Capture the cell that displays the provided text and extract its (x, y) central coordinate. 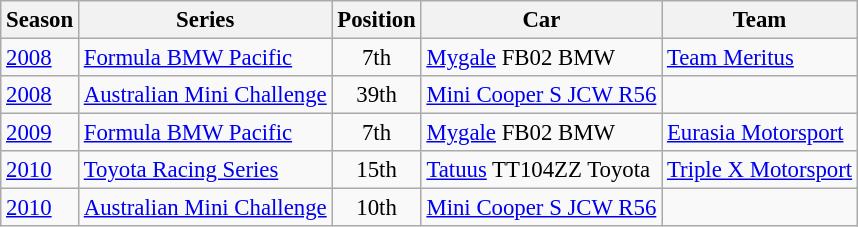
Season (40, 20)
2009 (40, 133)
Position (376, 20)
Triple X Motorsport (760, 170)
Series (205, 20)
Toyota Racing Series (205, 170)
10th (376, 208)
Tatuus TT104ZZ Toyota (542, 170)
39th (376, 95)
Eurasia Motorsport (760, 133)
Team (760, 20)
15th (376, 170)
Team Meritus (760, 58)
Car (542, 20)
